Extract the [x, y] coordinate from the center of the cell holding the provided text.  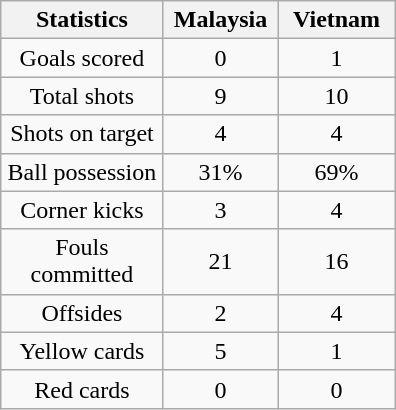
Statistics [82, 20]
Corner kicks [82, 210]
Offsides [82, 313]
69% [337, 172]
Ball possession [82, 172]
Vietnam [337, 20]
9 [220, 96]
Yellow cards [82, 351]
Shots on target [82, 134]
Total shots [82, 96]
10 [337, 96]
31% [220, 172]
Malaysia [220, 20]
16 [337, 262]
21 [220, 262]
Red cards [82, 389]
Goals scored [82, 58]
2 [220, 313]
5 [220, 351]
Fouls committed [82, 262]
3 [220, 210]
